Determine the [x, y] coordinate at the center of the cell enclosing the given text.  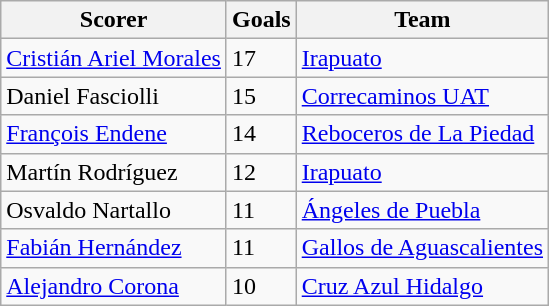
10 [261, 286]
15 [261, 96]
Alejandro Corona [114, 286]
Gallos de Aguascalientes [422, 248]
Osvaldo Nartallo [114, 210]
Reboceros de La Piedad [422, 134]
Fabián Hernández [114, 248]
Martín Rodríguez [114, 172]
Goals [261, 20]
Team [422, 20]
François Endene [114, 134]
Correcaminos UAT [422, 96]
17 [261, 58]
Scorer [114, 20]
12 [261, 172]
Cristián Ariel Morales [114, 58]
Daniel Fasciolli [114, 96]
14 [261, 134]
Cruz Azul Hidalgo [422, 286]
Ángeles de Puebla [422, 210]
